Locate the cell with the specified text and output its [X, Y] center coordinate. 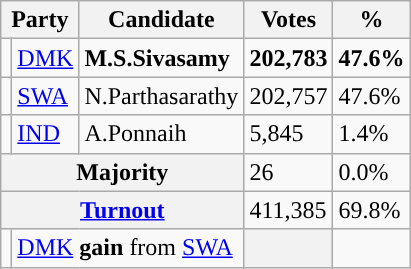
411,385 [288, 210]
% [372, 20]
202,757 [288, 96]
M.S.Sivasamy [162, 58]
69.8% [372, 210]
1.4% [372, 134]
Party [40, 20]
202,783 [288, 58]
SWA [46, 96]
5,845 [288, 134]
N.Parthasarathy [162, 96]
Candidate [162, 20]
26 [288, 172]
0.0% [372, 172]
IND [46, 134]
Majority [122, 172]
DMK [46, 58]
DMK gain from SWA [128, 248]
Turnout [122, 210]
Votes [288, 20]
A.Ponnaih [162, 134]
